From the cell containing the given text, extract its center point as [x, y] coordinate. 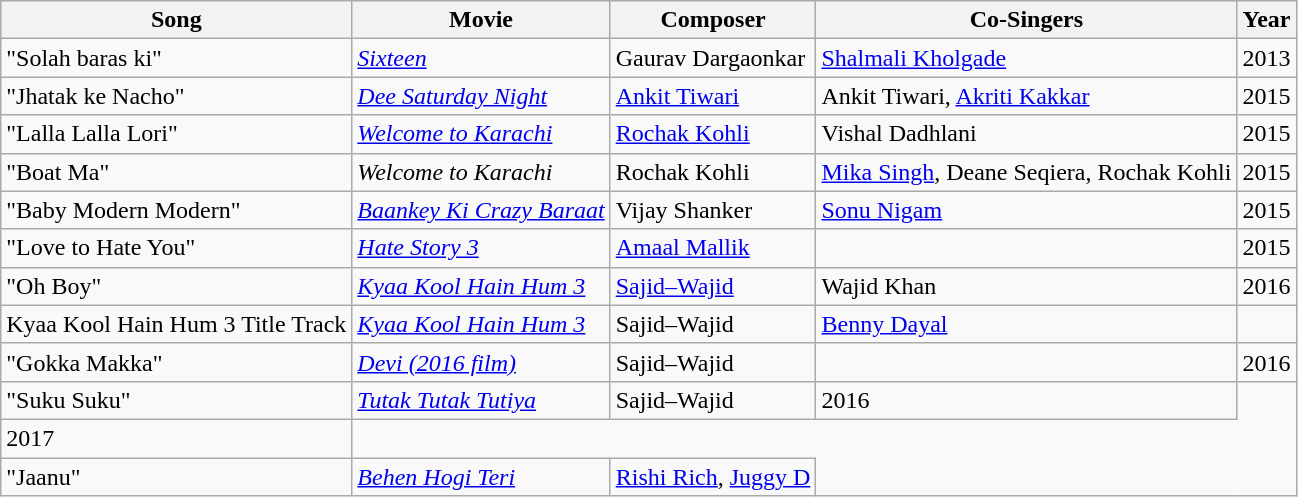
Devi (2016 film) [481, 362]
Gaurav Dargaonkar [713, 58]
Sonu Nigam [1026, 210]
Ankit Tiwari, Akriti Kakkar [1026, 96]
"Solah baras ki" [176, 58]
Rishi Rich, Juggy D [713, 477]
"Lalla Lalla Lori" [176, 134]
"Jaanu" [176, 477]
"Love to Hate You" [176, 248]
"Boat Ma" [176, 172]
"Gokka Makka" [176, 362]
"Baby Modern Modern" [176, 210]
Ankit Tiwari [713, 96]
2013 [1266, 58]
"Suku Suku" [176, 400]
"Jhatak ke Nacho" [176, 96]
Benny Dayal [1026, 324]
Shalmali Kholgade [1026, 58]
Co-Singers [1026, 20]
2017 [176, 438]
Song [176, 20]
Vijay Shanker [713, 210]
Kyaa Kool Hain Hum 3 Title Track [176, 324]
Year [1266, 20]
Amaal Mallik [713, 248]
"Oh Boy" [176, 286]
Mika Singh, Deane Seqiera, Rochak Kohli [1026, 172]
Baankey Ki Crazy Baraat [481, 210]
Vishal Dadhlani [1026, 134]
Composer [713, 20]
Behen Hogi Teri [481, 477]
Sixteen [481, 58]
Dee Saturday Night [481, 96]
Hate Story 3 [481, 248]
Movie [481, 20]
Tutak Tutak Tutiya [481, 400]
Wajid Khan [1026, 286]
